Find where the given text appears and provide that cell's center as [x, y] coordinate. 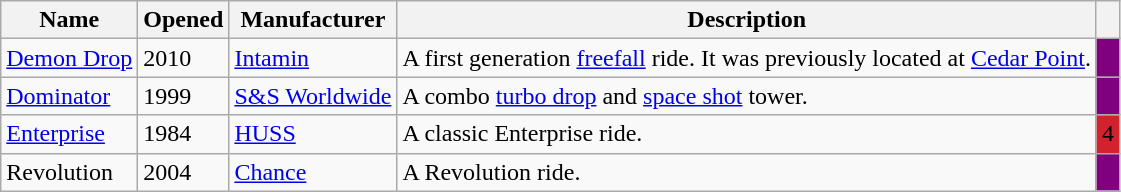
Demon Drop [70, 58]
Manufacturer [313, 20]
Chance [313, 172]
Intamin [313, 58]
S&S Worldwide [313, 96]
1999 [184, 96]
4 [1108, 134]
Enterprise [70, 134]
A Revolution ride. [747, 172]
Name [70, 20]
Revolution [70, 172]
Dominator [70, 96]
Opened [184, 20]
HUSS [313, 134]
2004 [184, 172]
2010 [184, 58]
A first generation freefall ride. It was previously located at Cedar Point. [747, 58]
1984 [184, 134]
A combo turbo drop and space shot tower. [747, 96]
A classic Enterprise ride. [747, 134]
Description [747, 20]
